From the cell containing the given text, extract its center point as (x, y) coordinate. 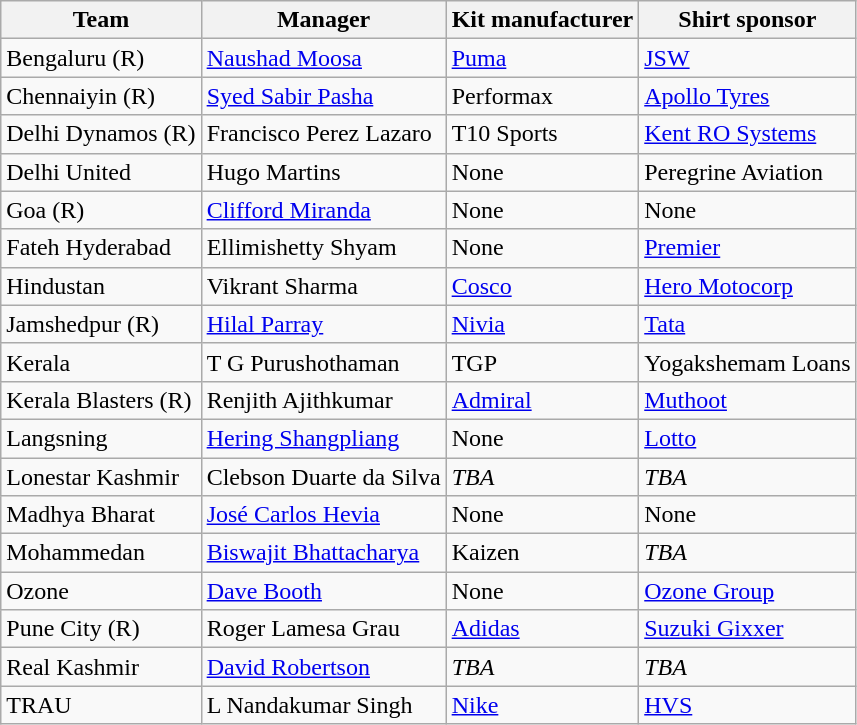
Kaizen (542, 553)
Ozone (101, 591)
Ozone Group (748, 591)
Performax (542, 96)
Hero Motocorp (748, 286)
Hindustan (101, 286)
Roger Lamesa Grau (324, 629)
Francisco Perez Lazaro (324, 134)
Clifford Miranda (324, 210)
TGP (542, 362)
Manager (324, 20)
Clebson Duarte da Silva (324, 477)
Mohammedan (101, 553)
Madhya Bharat (101, 515)
Cosco (542, 286)
Hilal Parray (324, 324)
Muthoot (748, 400)
Tata (748, 324)
Shirt sponsor (748, 20)
Hering Shangpliang (324, 438)
TRAU (101, 705)
Kerala Blasters (R) (101, 400)
Yogakshemam Loans (748, 362)
Real Kashmir (101, 667)
HVS (748, 705)
Suzuki Gixxer (748, 629)
Jamshedpur (R) (101, 324)
Lotto (748, 438)
José Carlos Hevia (324, 515)
Ellimishetty Shyam (324, 248)
Langsning (101, 438)
Goa (R) (101, 210)
L Nandakumar Singh (324, 705)
Fateh Hyderabad (101, 248)
Apollo Tyres (748, 96)
Team (101, 20)
Admiral (542, 400)
Puma (542, 58)
David Robertson (324, 667)
Hugo Martins (324, 172)
Kerala (101, 362)
Pune City (R) (101, 629)
Naushad Moosa (324, 58)
Adidas (542, 629)
Peregrine Aviation (748, 172)
Delhi Dynamos (R) (101, 134)
JSW (748, 58)
Dave Booth (324, 591)
Biswajit Bhattacharya (324, 553)
Delhi United (101, 172)
Vikrant Sharma (324, 286)
Renjith Ajithkumar (324, 400)
Kent RO Systems (748, 134)
Kit manufacturer (542, 20)
Premier (748, 248)
Bengaluru (R) (101, 58)
Syed Sabir Pasha (324, 96)
Nike (542, 705)
T G Purushothaman (324, 362)
T10 Sports (542, 134)
Nivia (542, 324)
Chennaiyin (R) (101, 96)
Lonestar Kashmir (101, 477)
